Search for the cell housing the specified text and yield its (x, y) center coordinate. 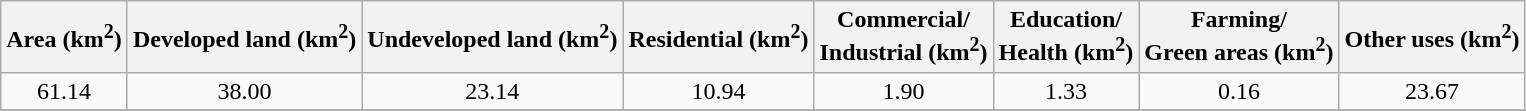
10.94 (718, 91)
Education/ Health (km2) (1066, 37)
1.33 (1066, 91)
Other uses (km2) (1432, 37)
Residential (km2) (718, 37)
Area (km2) (64, 37)
38.00 (244, 91)
Undeveloped land (km2) (492, 37)
Commercial/ Industrial (km2) (904, 37)
61.14 (64, 91)
Developed land (km2) (244, 37)
1.90 (904, 91)
23.67 (1432, 91)
23.14 (492, 91)
Farming/ Green areas (km2) (1239, 37)
0.16 (1239, 91)
